Detect which cell encompasses the target text, then output its [X, Y] center coordinate. 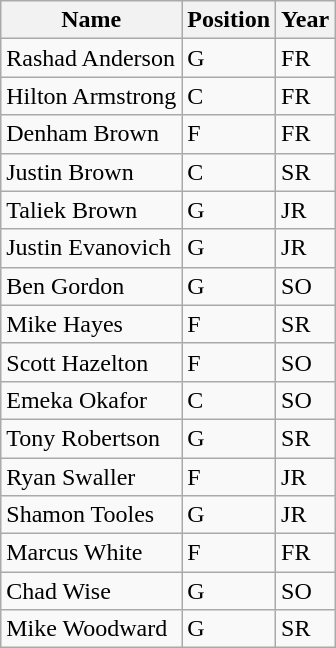
Scott Hazelton [92, 362]
Year [306, 20]
Mike Hayes [92, 324]
Position [229, 20]
Marcus White [92, 553]
Denham Brown [92, 134]
Rashad Anderson [92, 58]
Justin Evanovich [92, 248]
Mike Woodward [92, 629]
Chad Wise [92, 591]
Taliek Brown [92, 210]
Ryan Swaller [92, 477]
Ben Gordon [92, 286]
Justin Brown [92, 172]
Name [92, 20]
Shamon Tooles [92, 515]
Hilton Armstrong [92, 96]
Emeka Okafor [92, 400]
Tony Robertson [92, 438]
